Return the [x, y] coordinate for the center point of the cell that contains the specified text.  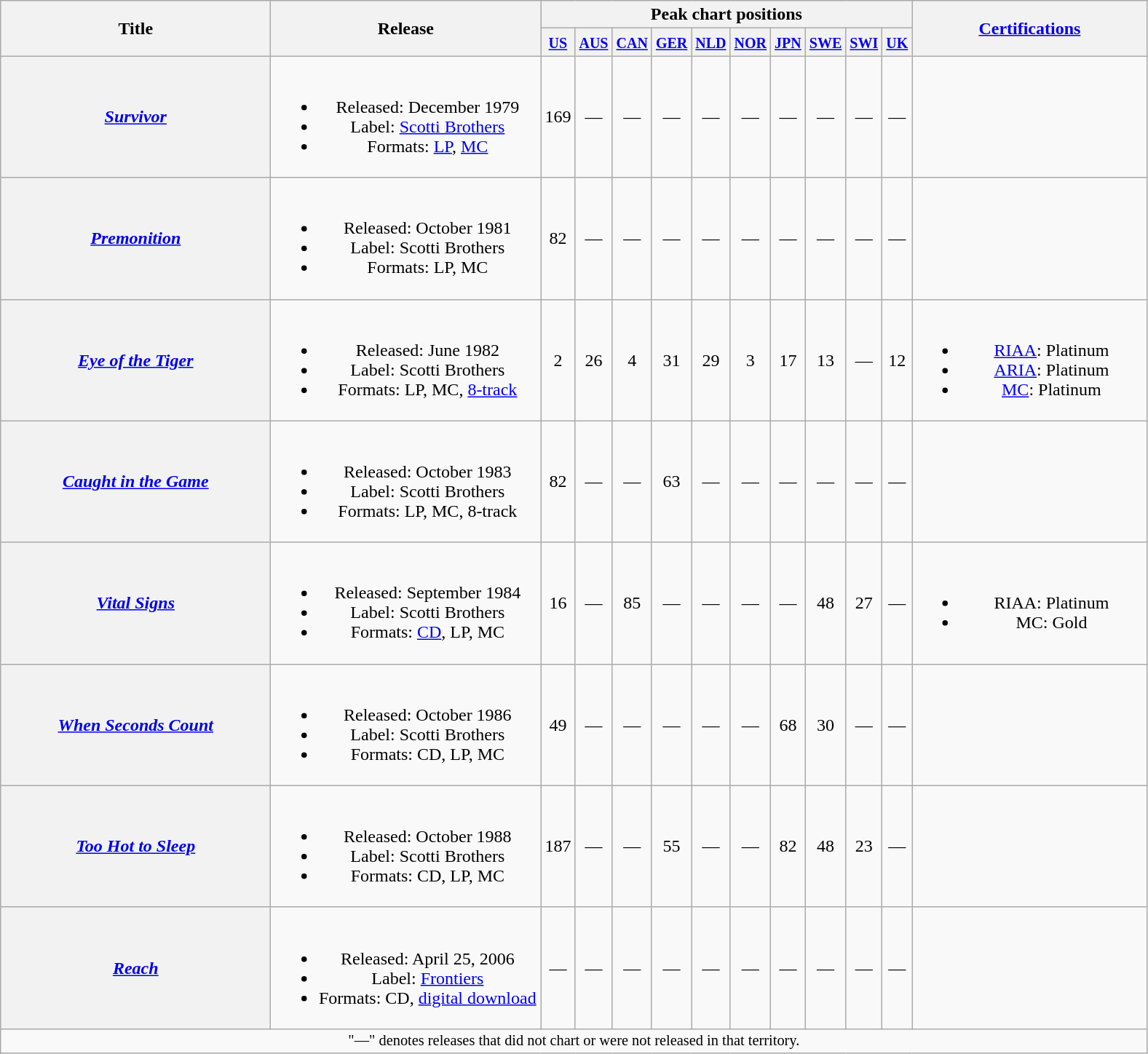
Released: October 1981Label: Scotti BrothersFormats: LP, MC [406, 239]
UK [897, 42]
29 [710, 360]
Reach [135, 968]
Certifications [1029, 28]
Release [406, 28]
GER [671, 42]
26 [594, 360]
Peak chart positions [727, 15]
Survivor [135, 116]
Too Hot to Sleep [135, 846]
85 [632, 603]
Released: October 1988Label: Scotti BrothersFormats: CD, LP, MC [406, 846]
Released: April 25, 2006Label: FrontiersFormats: CD, digital download [406, 968]
55 [671, 846]
Released: June 1982Label: Scotti BrothersFormats: LP, MC, 8-track [406, 360]
Released: September 1984Label: Scotti BrothersFormats: CD, LP, MC [406, 603]
2 [558, 360]
Eye of the Tiger [135, 360]
187 [558, 846]
Caught in the Game [135, 482]
US [558, 42]
30 [826, 725]
3 [751, 360]
63 [671, 482]
49 [558, 725]
4 [632, 360]
Vital Signs [135, 603]
JPN [788, 42]
Released: December 1979Label: Scotti BrothersFormats: LP, MC [406, 116]
NLD [710, 42]
When Seconds Count [135, 725]
NOR [751, 42]
13 [826, 360]
Released: October 1986Label: Scotti BrothersFormats: CD, LP, MC [406, 725]
CAN [632, 42]
SWE [826, 42]
16 [558, 603]
68 [788, 725]
12 [897, 360]
Title [135, 28]
169 [558, 116]
Released: October 1983Label: Scotti BrothersFormats: LP, MC, 8-track [406, 482]
"—" denotes releases that did not chart or were not released in that territory. [574, 1041]
17 [788, 360]
31 [671, 360]
Premonition [135, 239]
RIAA: PlatinumARIA: PlatinumMC: Platinum [1029, 360]
23 [864, 846]
AUS [594, 42]
SWI [864, 42]
27 [864, 603]
RIAA: PlatinumMC: Gold [1029, 603]
